Scan for the cell matching the given text and deliver its [X, Y] coordinate at center. 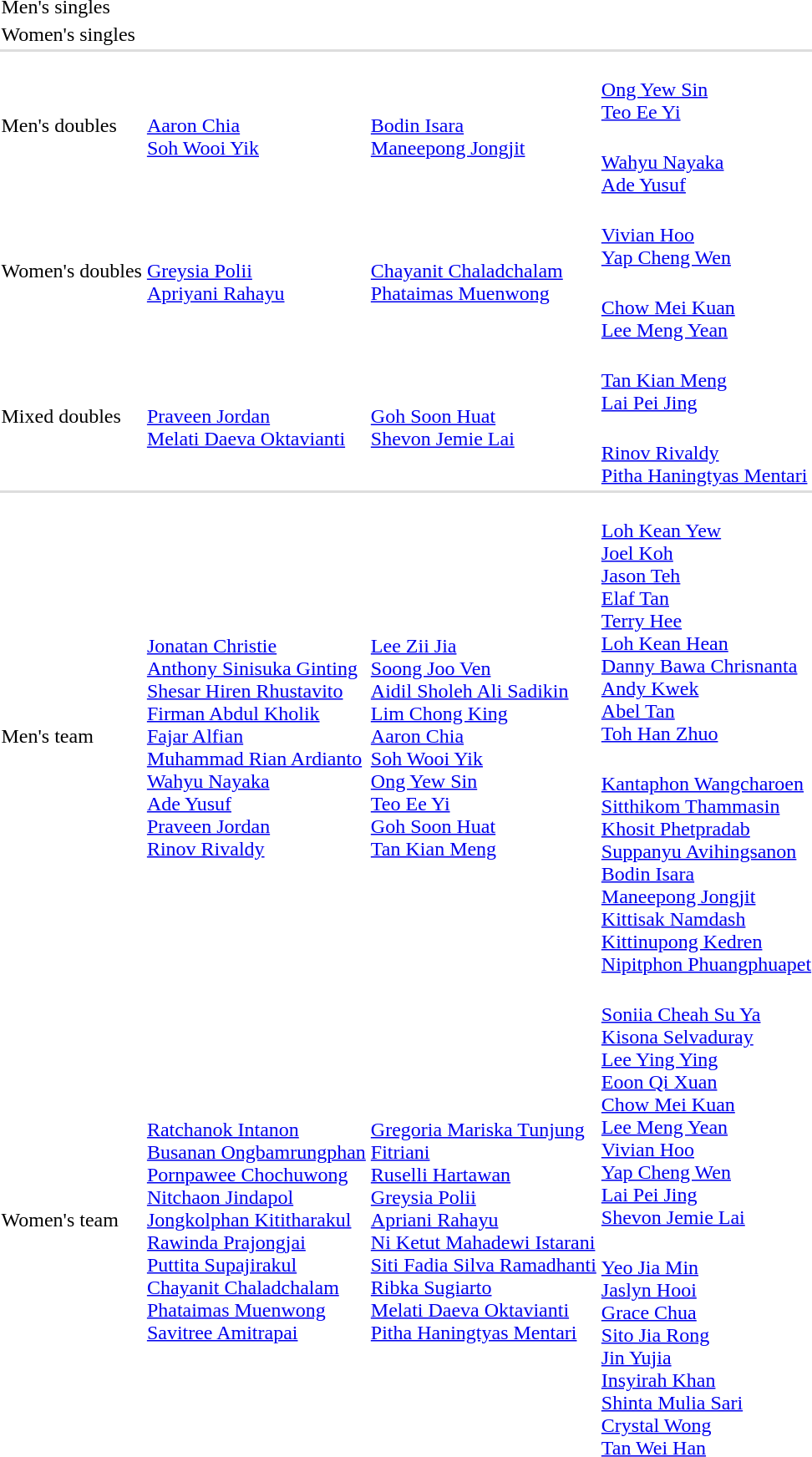
Women's singles [72, 34]
Loh Kean YewJoel KohJason TehElaf TanTerry HeeLoh Kean HeanDanny Bawa ChrisnantaAndy KwekAbel TanToh Han Zhuo [706, 621]
Ong Yew SinTeo Ee Yi [706, 89]
Praveen JordanMelati Daeva Oktavianti [256, 416]
Chow Mei KuanLee Meng Yean [706, 307]
Mixed doubles [72, 416]
Chayanit ChaladchalamPhataimas Muenwong [483, 271]
Lee Zii JiaSoong Joo VenAidil Sholeh Ali SadikinLim Chong KingAaron ChiaSoh Wooi YikOng Yew SinTeo Ee YiGoh Soon HuatTan Kian Meng [483, 736]
Men's team [72, 736]
Bodin IsaraManeepong Jongjit [483, 125]
Wahyu NayakaAde Yusuf [706, 162]
Vivian HooYap Cheng Wen [706, 235]
Tan Kian MengLai Pei Jing [706, 380]
Rinov RivaldyPitha Haningtyas Mentari [706, 453]
Greysia PoliiApriyani Rahayu [256, 271]
Women's doubles [72, 271]
Goh Soon HuatShevon Jemie Lai [483, 416]
Aaron ChiaSoh Wooi Yik [256, 125]
Men's doubles [72, 125]
Soniia Cheah Su YaKisona SelvadurayLee Ying YingEoon Qi XuanChow Mei KuanLee Meng YeanVivian HooYap Cheng WenLai Pei JingShevon Jemie Lai [706, 1104]
